Provide the [x, y] coordinate of the cell's center where the given text is located.  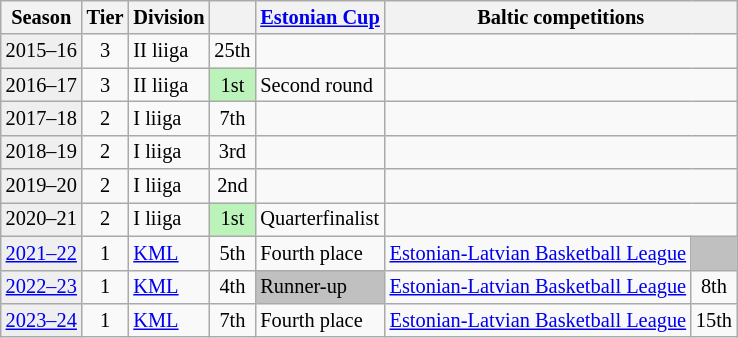
2022–23 [42, 287]
25th [232, 51]
Tier [106, 17]
Second round [320, 85]
Baltic competitions [561, 17]
2020–21 [42, 219]
5th [232, 253]
2019–20 [42, 186]
2017–18 [42, 118]
8th [714, 287]
15th [714, 320]
3rd [232, 152]
2015–16 [42, 51]
Runner-up [320, 287]
2021–22 [42, 253]
Quarterfinalist [320, 219]
2023–24 [42, 320]
2nd [232, 186]
4th [232, 287]
Division [168, 17]
2018–19 [42, 152]
2016–17 [42, 85]
Season [42, 17]
Estonian Cup [320, 17]
